Scan for the cell matching the given text and deliver its (x, y) coordinate at center. 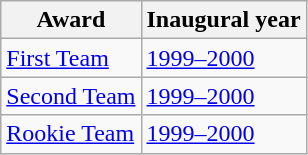
Second Team (71, 96)
Rookie Team (71, 134)
Inaugural year (224, 20)
Award (71, 20)
First Team (71, 58)
